Identify which cell holds the provided text, then report its (X, Y) central coordinate. 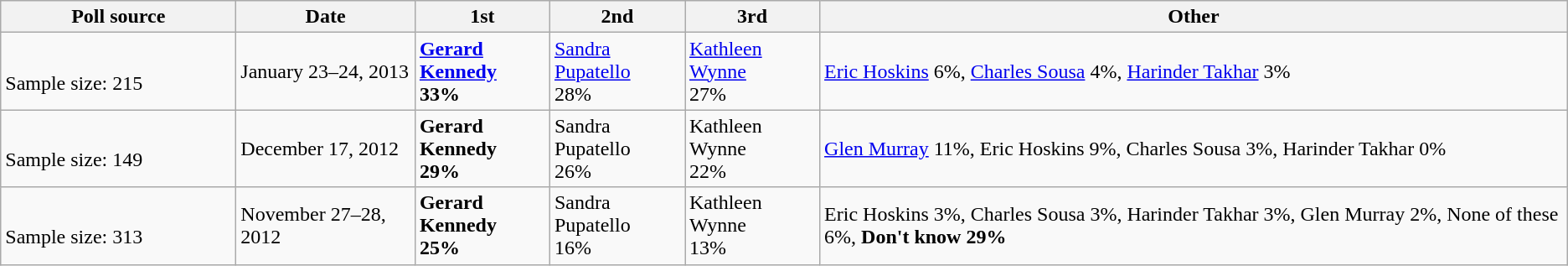
December 17, 2012 (326, 149)
Other (1194, 17)
Gerard Kennedy29% (482, 149)
Sandra Pupatello28% (616, 71)
Date (326, 17)
Sample size: 149 (119, 149)
Sandra Pupatello26% (616, 149)
Sample size: 215 (119, 71)
Glen Murray 11%, Eric Hoskins 9%, Charles Sousa 3%, Harinder Takhar 0% (1194, 149)
Poll source (119, 17)
2nd (616, 17)
Kathleen Wynne27% (752, 71)
Kathleen Wynne13% (752, 226)
1st (482, 17)
Kathleen Wynne22% (752, 149)
Eric Hoskins 6%, Charles Sousa 4%, Harinder Takhar 3% (1194, 71)
Gerard Kennedy33% (482, 71)
Eric Hoskins 3%, Charles Sousa 3%, Harinder Takhar 3%, Glen Murray 2%, None of these 6%, Don't know 29% (1194, 226)
Gerard Kennedy25% (482, 226)
January 23–24, 2013 (326, 71)
November 27–28, 2012 (326, 226)
Sandra Pupatello16% (616, 226)
Sample size: 313 (119, 226)
3rd (752, 17)
